Output the [x, y] coordinate of the center of the cell containing the given text.  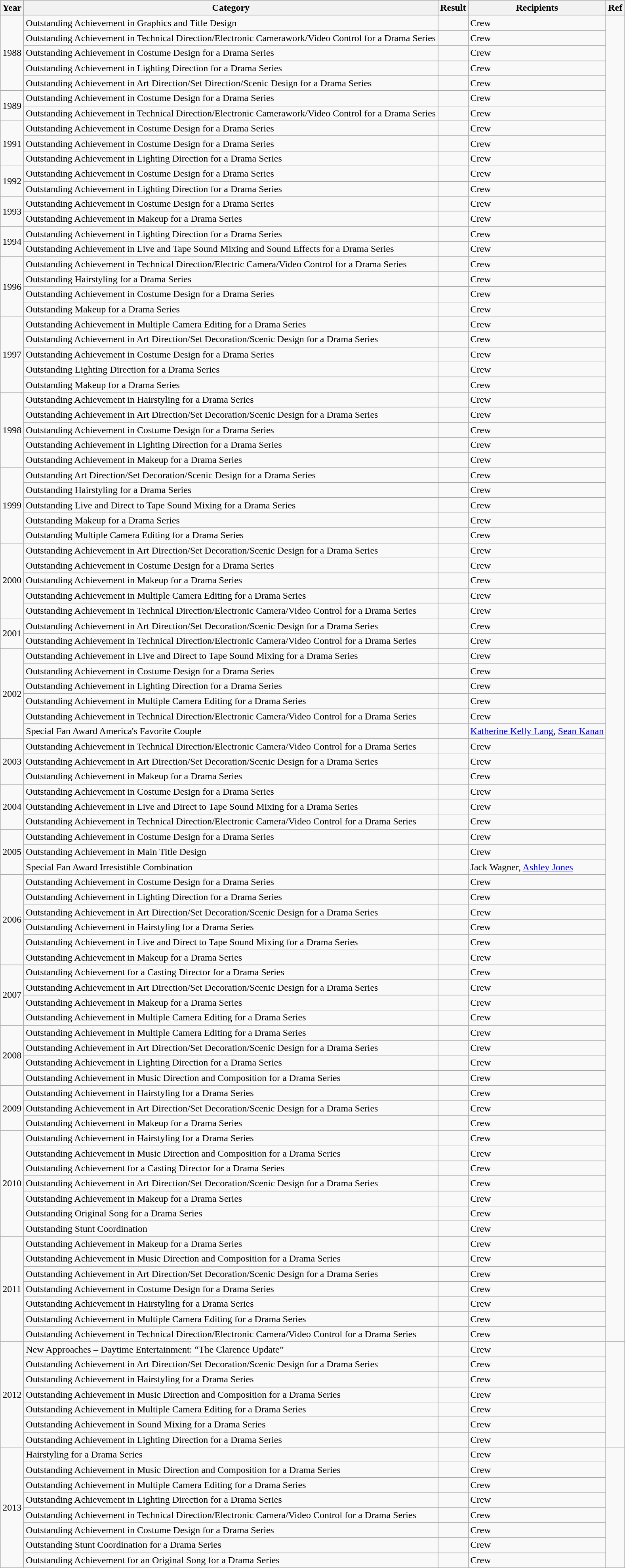
Special Fan Award America's Favorite Couple [231, 731]
1997 [12, 354]
2005 [12, 852]
2004 [12, 807]
2008 [12, 1055]
2003 [12, 761]
Outstanding Lighting Direction for a Drama Series [231, 369]
Katherine Kelly Lang, Sean Kanan [537, 731]
Outstanding Achievement in Graphics and Title Design [231, 23]
1996 [12, 287]
1993 [12, 211]
2002 [12, 693]
1999 [12, 505]
2012 [12, 1394]
2011 [12, 1289]
Special Fan Award Irresistible Combination [231, 867]
Category [231, 8]
1991 [12, 143]
Outstanding Live and Direct to Tape Sound Mixing for a Drama Series [231, 505]
Outstanding Achievement in Sound Mixing for a Drama Series [231, 1425]
1998 [12, 430]
2000 [12, 580]
1988 [12, 53]
Outstanding Original Song for a Drama Series [231, 1214]
Outstanding Stunt Coordination [231, 1229]
2010 [12, 1183]
Year [12, 8]
1992 [12, 181]
New Approaches – Daytime Entertainment: “The Clarence Update” [231, 1349]
Outstanding Achievement for an Original Song for a Drama Series [231, 1560]
2009 [12, 1108]
Recipients [537, 8]
Result [453, 8]
Outstanding Achievement in Technical Direction/Electric Camera/Video Control for a Drama Series [231, 264]
1989 [12, 106]
Ref [615, 8]
Outstanding Multiple Camera Editing for a Drama Series [231, 535]
Outstanding Achievement in Live and Tape Sound Mixing and Sound Effects for a Drama Series [231, 249]
Outstanding Stunt Coordination for a Drama Series [231, 1545]
Outstanding Achievement in Main Title Design [231, 852]
Outstanding Achievement in Art Direction/Set Direction/Scenic Design for a Drama Series [231, 83]
Jack Wagner, Ashley Jones [537, 867]
Hairstyling for a Drama Series [231, 1455]
1994 [12, 242]
2013 [12, 1507]
2001 [12, 633]
2007 [12, 995]
2006 [12, 919]
Outstanding Art Direction/Set Decoration/Scenic Design for a Drama Series [231, 475]
